Locate the cell with the specified text and output its [x, y] center coordinate. 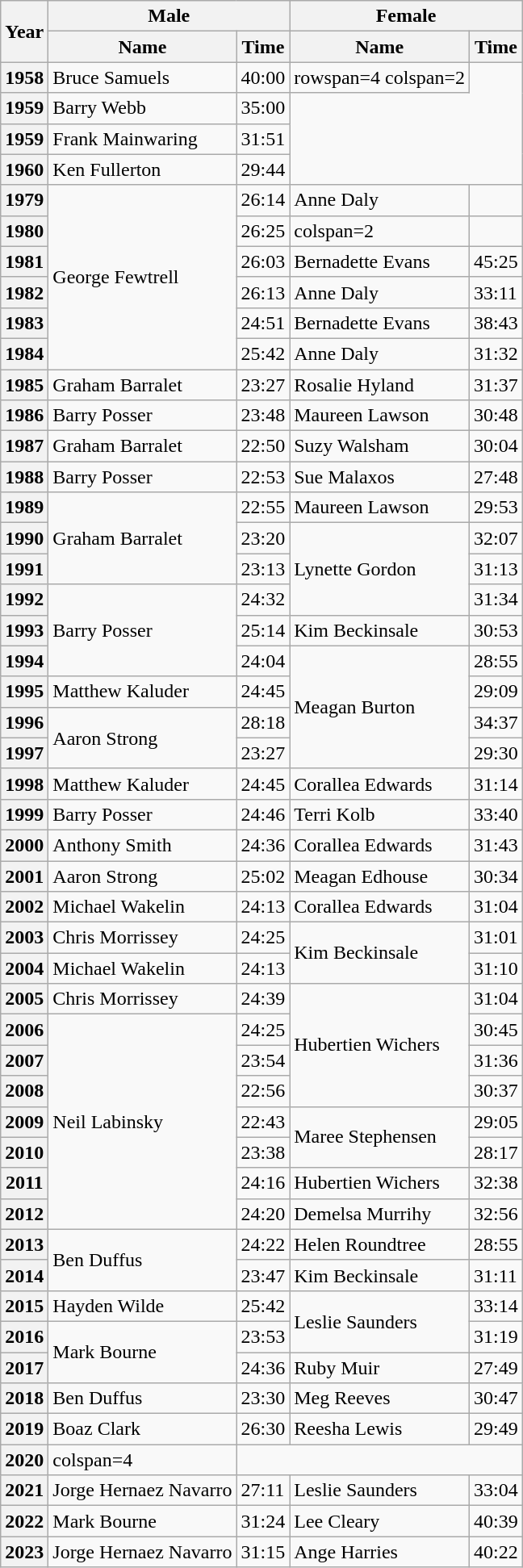
27:49 [496, 1368]
29:30 [496, 753]
25:02 [263, 876]
24:32 [263, 600]
1991 [24, 569]
1999 [24, 814]
Barry Webb [142, 108]
28:18 [263, 722]
Frank Mainwaring [142, 139]
Boaz Clark [142, 1429]
27:11 [263, 1491]
29:44 [263, 169]
2001 [24, 876]
Year [24, 31]
23:13 [263, 569]
31:14 [496, 784]
Hayden Wilde [142, 1306]
26:13 [263, 292]
31:36 [496, 1060]
31:34 [496, 600]
27:48 [496, 477]
Lee Cleary [379, 1521]
22:50 [263, 446]
23:47 [263, 1275]
Male [169, 16]
1985 [24, 385]
24:51 [263, 323]
23:54 [263, 1060]
25:14 [263, 630]
24:20 [263, 1214]
1982 [24, 292]
colspan=2 [379, 231]
Reesha Lewis [379, 1429]
1996 [24, 722]
30:34 [496, 876]
30:45 [496, 1030]
Ruby Muir [379, 1368]
29:05 [496, 1122]
30:37 [496, 1091]
2007 [24, 1060]
Meg Reeves [379, 1399]
Ange Harries [379, 1552]
24:22 [263, 1244]
Terri Kolb [379, 814]
1984 [24, 353]
2011 [24, 1183]
32:07 [496, 538]
32:38 [496, 1183]
24:46 [263, 814]
23:53 [263, 1336]
26:30 [263, 1429]
31:10 [496, 968]
2023 [24, 1552]
Neil Labinsky [142, 1122]
30:47 [496, 1399]
Maree Stephensen [379, 1137]
24:39 [263, 999]
45:25 [496, 261]
26:03 [263, 261]
2000 [24, 845]
31:13 [496, 569]
Ken Fullerton [142, 169]
1987 [24, 446]
1960 [24, 169]
22:55 [263, 508]
29:09 [496, 692]
1993 [24, 630]
Meagan Burton [379, 707]
32:56 [496, 1214]
1994 [24, 661]
2016 [24, 1336]
30:48 [496, 416]
2002 [24, 907]
2010 [24, 1152]
Meagan Edhouse [379, 876]
1995 [24, 692]
31:24 [263, 1521]
1958 [24, 77]
2013 [24, 1244]
1979 [24, 200]
Suzy Walsham [379, 446]
2005 [24, 999]
40:00 [263, 77]
2012 [24, 1214]
22:43 [263, 1122]
24:04 [263, 661]
2003 [24, 938]
2008 [24, 1091]
22:53 [263, 477]
1997 [24, 753]
1986 [24, 416]
31:15 [263, 1552]
26:14 [263, 200]
rowspan=4 colspan=2 [379, 77]
23:20 [263, 538]
23:30 [263, 1399]
23:48 [263, 416]
33:11 [496, 292]
Sue Malaxos [379, 477]
29:49 [496, 1429]
Female [407, 16]
George Fewtrell [142, 277]
1981 [24, 261]
40:39 [496, 1521]
31:51 [263, 139]
2020 [24, 1460]
1998 [24, 784]
23:38 [263, 1152]
33:04 [496, 1491]
Helen Roundtree [379, 1244]
2018 [24, 1399]
1988 [24, 477]
29:53 [496, 508]
34:37 [496, 722]
31:32 [496, 353]
Demelsa Murrihy [379, 1214]
33:14 [496, 1306]
2009 [24, 1122]
22:56 [263, 1091]
31:11 [496, 1275]
Bruce Samuels [142, 77]
31:19 [496, 1336]
Rosalie Hyland [379, 385]
1992 [24, 600]
33:40 [496, 814]
40:22 [496, 1552]
2017 [24, 1368]
2021 [24, 1491]
2015 [24, 1306]
24:16 [263, 1183]
Lynette Gordon [379, 569]
1990 [24, 538]
30:53 [496, 630]
2014 [24, 1275]
26:25 [263, 231]
2004 [24, 968]
38:43 [496, 323]
1980 [24, 231]
28:17 [496, 1152]
1983 [24, 323]
2022 [24, 1521]
2019 [24, 1429]
31:01 [496, 938]
35:00 [263, 108]
Anthony Smith [142, 845]
1989 [24, 508]
colspan=4 [142, 1460]
31:43 [496, 845]
2006 [24, 1030]
30:04 [496, 446]
31:37 [496, 385]
